Return (x, y) of the center of cell containing provided text 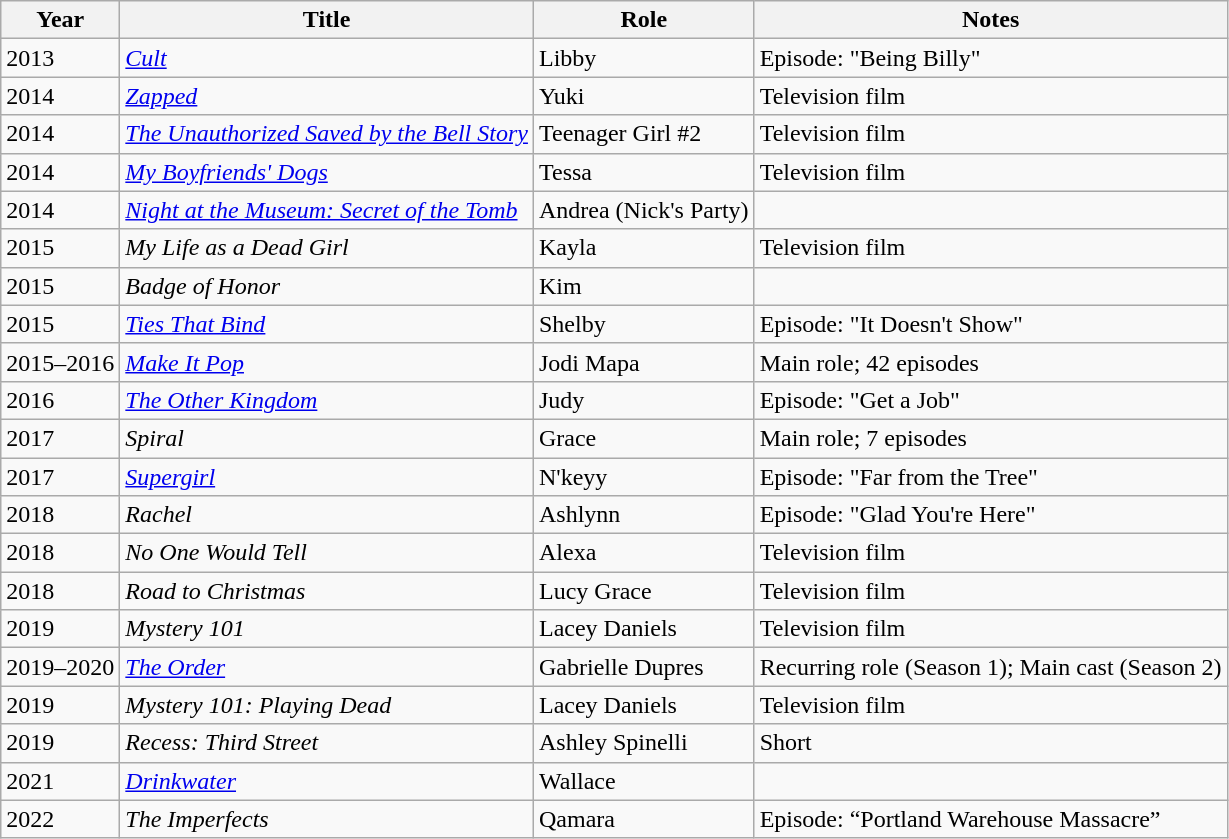
Shelby (644, 324)
Episode: "It Doesn't Show" (990, 324)
Episode: "Get a Job" (990, 400)
Teenager Girl #2 (644, 134)
Grace (644, 438)
Notes (990, 20)
Wallace (644, 781)
The Other Kingdom (327, 400)
2013 (60, 58)
Road to Christmas (327, 591)
Badge of Honor (327, 286)
The Imperfects (327, 819)
Episode: "Glad You're Here" (990, 515)
2016 (60, 400)
Tessa (644, 172)
Night at the Museum: Secret of the Tomb (327, 210)
The Order (327, 667)
Main role; 7 episodes (990, 438)
Spiral (327, 438)
Rachel (327, 515)
Drinkwater (327, 781)
Judy (644, 400)
Mystery 101: Playing Dead (327, 705)
Zapped (327, 96)
Recess: Third Street (327, 743)
Cult (327, 58)
Supergirl (327, 477)
Ashley Spinelli (644, 743)
Year (60, 20)
2015–2016 (60, 362)
2022 (60, 819)
Jodi Mapa (644, 362)
Episode: "Being Billy" (990, 58)
Make It Pop (327, 362)
Kim (644, 286)
Ashlynn (644, 515)
Yuki (644, 96)
Qamara (644, 819)
Role (644, 20)
2021 (60, 781)
Ties That Bind (327, 324)
Libby (644, 58)
The Unauthorized Saved by the Bell Story (327, 134)
My Boyfriends' Dogs (327, 172)
Lucy Grace (644, 591)
My Life as a Dead Girl (327, 248)
Gabrielle Dupres (644, 667)
Short (990, 743)
N'keyy (644, 477)
Title (327, 20)
Recurring role (Season 1); Main cast (Season 2) (990, 667)
Kayla (644, 248)
Episode: "Far from the Tree" (990, 477)
Mystery 101 (327, 629)
Main role; 42 episodes (990, 362)
Andrea (Nick's Party) (644, 210)
Alexa (644, 553)
2019–2020 (60, 667)
Episode: “Portland Warehouse Massacre” (990, 819)
No One Would Tell (327, 553)
